Scan for the cell matching the given text and deliver its (x, y) coordinate at center. 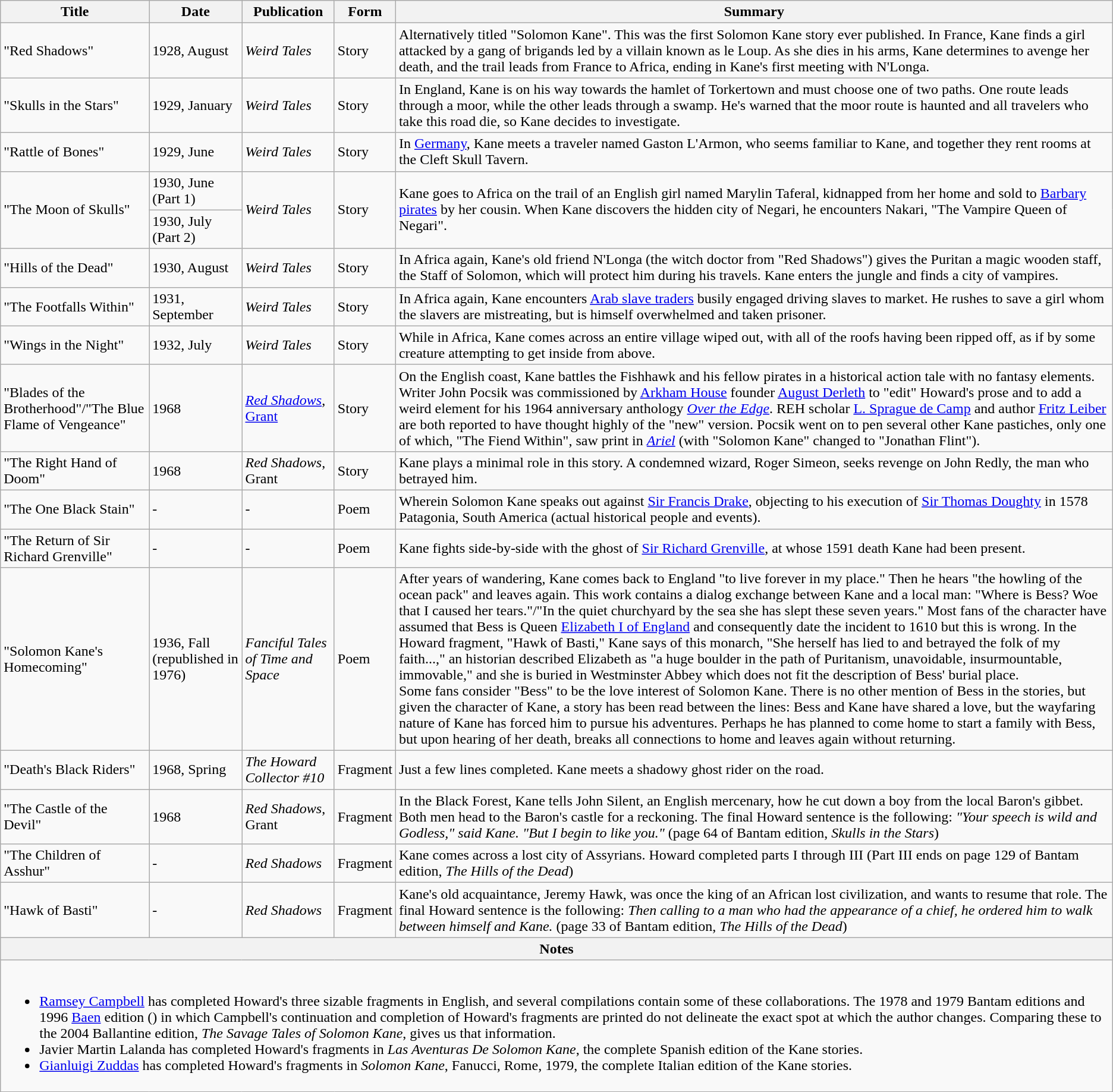
"Death's Black Riders" (75, 770)
1932, July (196, 345)
"Solomon Kane's Homecoming" (75, 659)
Form (365, 12)
"Hawk of Basti" (75, 910)
1930, June (Part 1) (196, 190)
Kane comes across a lost city of Assyrians. Howard completed parts I through III (Part III ends on page 129 of Bantam edition, The Hills of the Dead) (754, 863)
Kane plays a minimal role in this story. A condemned wizard, Roger Simeon, seeks revenge on John Redly, the man who betrayed him. (754, 471)
Title (75, 12)
1968, Spring (196, 770)
1936, Fall (republished in 1976) (196, 659)
1930, July (Part 2) (196, 229)
1929, June (196, 152)
1930, August (196, 268)
1931, September (196, 307)
"The Footfalls Within" (75, 307)
Publication (288, 12)
"Red Shadows" (75, 51)
Fanciful Tales of Time and Space (288, 659)
"Rattle of Bones" (75, 152)
In Germany, Kane meets a traveler named Gaston L'Armon, who seems familiar to Kane, and together they rent rooms at the Cleft Skull Tavern. (754, 152)
1929, January (196, 105)
"Wings in the Night" (75, 345)
"The Children of Asshur" (75, 863)
"Hills of the Dead" (75, 268)
Notes (556, 949)
"The Right Hand of Doom" (75, 471)
"The Moon of Skulls" (75, 210)
Summary (754, 12)
"Skulls in the Stars" (75, 105)
1928, August (196, 51)
Just a few lines completed. Kane meets a shadowy ghost rider on the road. (754, 770)
"The One Black Stain" (75, 509)
"Blades of the Brotherhood"/"The Blue Flame of Vengeance" (75, 408)
Kane fights side-by-side with the ghost of Sir Richard Grenville, at whose 1591 death Kane had been present. (754, 548)
"The Return of Sir Richard Grenville" (75, 548)
"The Castle of the Devil" (75, 817)
The Howard Collector #10 (288, 770)
Date (196, 12)
